Provide the (x, y) coordinate of the cell's center where the given text is located.  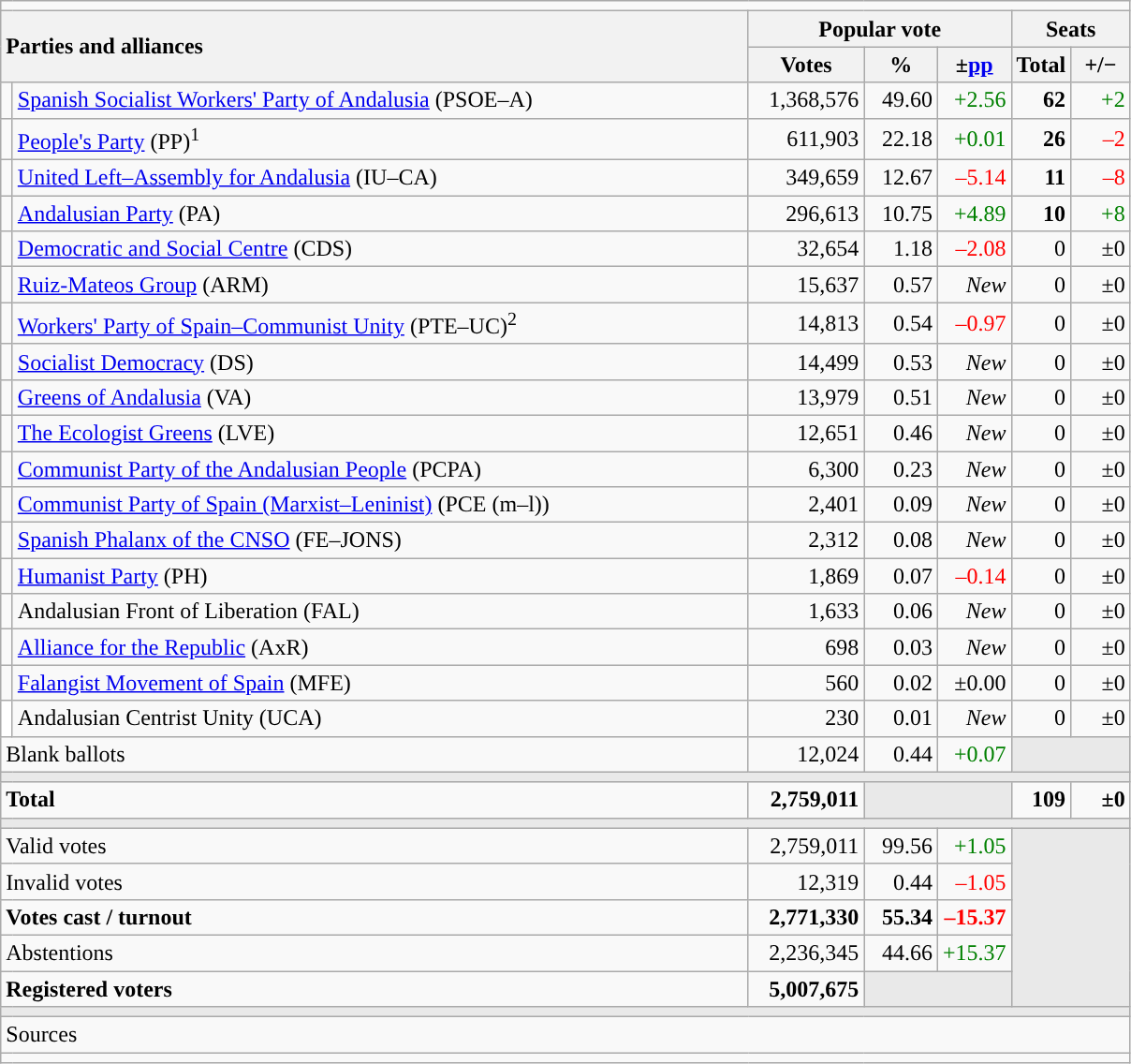
Parties and alliances (375, 47)
Sources (565, 1035)
Workers' Party of Spain–Communist Unity (PTE–UC)2 (380, 324)
Seats (1071, 29)
Invalid votes (375, 881)
Democratic and Social Centre (CDS) (380, 249)
+0.07 (974, 754)
0.03 (901, 647)
11 (1041, 178)
Ruiz-Mateos Group (ARM) (380, 285)
+/− (1101, 65)
13,979 (806, 397)
–2 (1101, 139)
Humanist Party (PH) (380, 576)
0.57 (901, 285)
0.01 (901, 718)
12,024 (806, 754)
2,771,330 (806, 917)
0.08 (901, 540)
22.18 (901, 139)
–8 (1101, 178)
Socialist Democracy (DS) (380, 362)
0.09 (901, 505)
12,651 (806, 433)
Communist Party of the Andalusian People (PCPA) (380, 469)
10.75 (901, 214)
1,368,576 (806, 100)
±0.00 (974, 683)
Andalusian Party (PA) (380, 214)
49.60 (901, 100)
0.02 (901, 683)
349,659 (806, 178)
Falangist Movement of Spain (MFE) (380, 683)
United Left–Assembly for Andalusia (IU–CA) (380, 178)
Spanish Socialist Workers' Party of Andalusia (PSOE–A) (380, 100)
Popular vote (880, 29)
109 (1041, 800)
Andalusian Centrist Unity (UCA) (380, 718)
Blank ballots (375, 754)
0.23 (901, 469)
+2 (1101, 100)
1.18 (901, 249)
0.53 (901, 362)
1,869 (806, 576)
–0.97 (974, 324)
Abstentions (375, 953)
2,236,345 (806, 953)
12,319 (806, 881)
44.66 (901, 953)
Spanish Phalanx of the CNSO (FE–JONS) (380, 540)
–15.37 (974, 917)
2,401 (806, 505)
0.07 (901, 576)
26 (1041, 139)
+1.05 (974, 846)
55.34 (901, 917)
Communist Party of Spain (Marxist–Leninist) (PCE (m–l)) (380, 505)
Andalusian Front of Liberation (FAL) (380, 612)
Alliance for the Republic (AxR) (380, 647)
–2.08 (974, 249)
15,637 (806, 285)
560 (806, 683)
0.46 (901, 433)
% (901, 65)
–0.14 (974, 576)
62 (1041, 100)
14,499 (806, 362)
+4.89 (974, 214)
±pp (974, 65)
12.67 (901, 178)
+15.37 (974, 953)
Greens of Andalusia (VA) (380, 397)
+0.01 (974, 139)
Votes (806, 65)
6,300 (806, 469)
The Ecologist Greens (LVE) (380, 433)
2,312 (806, 540)
5,007,675 (806, 989)
–1.05 (974, 881)
Votes cast / turnout (375, 917)
1,633 (806, 612)
Valid votes (375, 846)
0.54 (901, 324)
32,654 (806, 249)
0.06 (901, 612)
296,613 (806, 214)
14,813 (806, 324)
99.56 (901, 846)
–5.14 (974, 178)
698 (806, 647)
10 (1041, 214)
Registered voters (375, 989)
+8 (1101, 214)
0.51 (901, 397)
230 (806, 718)
611,903 (806, 139)
People's Party (PP)1 (380, 139)
+2.56 (974, 100)
